Search for the cell housing the specified text and yield its [X, Y] center coordinate. 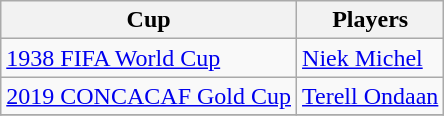
Cup [149, 20]
Terell Ondaan [370, 96]
1938 FIFA World Cup [149, 58]
Players [370, 20]
2019 CONCACAF Gold Cup [149, 96]
Niek Michel [370, 58]
